Provide the [X, Y] coordinate of the cell's center where the given text is located.  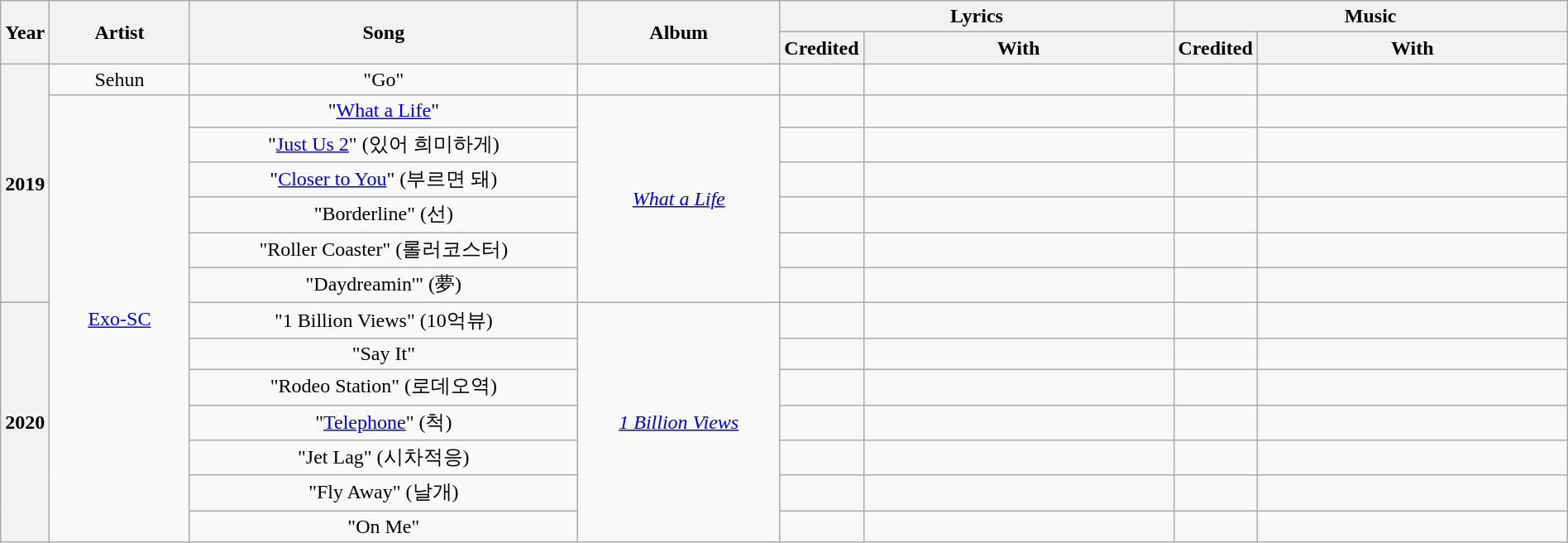
Artist [119, 32]
"Go" [384, 79]
Music [1370, 17]
"1 Billion Views" (10억뷰) [384, 321]
"Rodeo Station" (로데오역) [384, 387]
"Say It" [384, 353]
"On Me" [384, 526]
"Just Us 2" (있어 희미하게) [384, 144]
Song [384, 32]
"What a Life" [384, 111]
2020 [25, 422]
"Telephone" (척) [384, 422]
1 Billion Views [679, 422]
Lyrics [977, 17]
2019 [25, 184]
What a Life [679, 199]
"Fly Away" (날개) [384, 493]
Album [679, 32]
"Daydreamin'" (夢) [384, 285]
Exo-SC [119, 319]
"Closer to You" (부르면 돼) [384, 180]
Sehun [119, 79]
Year [25, 32]
"Jet Lag" (시차적응) [384, 459]
"Borderline" (선) [384, 215]
"Roller Coaster" (롤러코스터) [384, 250]
